Search for the cell housing the specified text and yield its [X, Y] center coordinate. 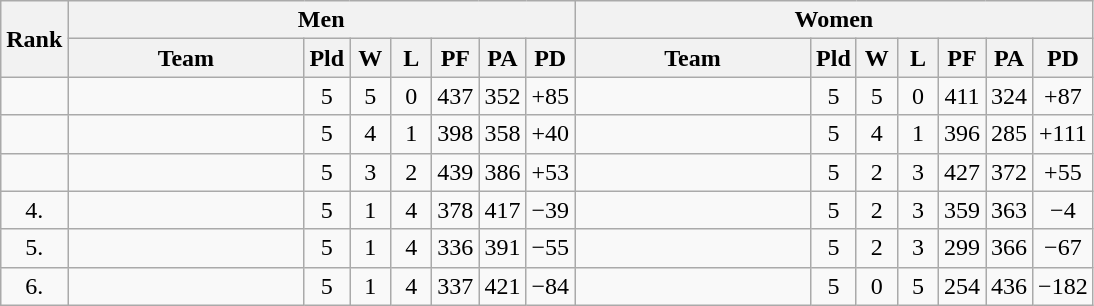
324 [1010, 96]
−67 [1064, 248]
254 [962, 286]
421 [502, 286]
411 [962, 96]
437 [456, 96]
+53 [550, 172]
391 [502, 248]
439 [456, 172]
Men [322, 20]
+40 [550, 134]
−182 [1064, 286]
396 [962, 134]
398 [456, 134]
−39 [550, 210]
285 [1010, 134]
4. [34, 210]
352 [502, 96]
299 [962, 248]
−84 [550, 286]
359 [962, 210]
5. [34, 248]
386 [502, 172]
358 [502, 134]
436 [1010, 286]
427 [962, 172]
366 [1010, 248]
+85 [550, 96]
+87 [1064, 96]
+111 [1064, 134]
372 [1010, 172]
+55 [1064, 172]
6. [34, 286]
−55 [550, 248]
336 [456, 248]
−4 [1064, 210]
Women [834, 20]
363 [1010, 210]
378 [456, 210]
417 [502, 210]
Rank [34, 39]
337 [456, 286]
